From the cell containing the given text, extract its center point as (x, y) coordinate. 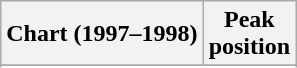
Peakposition (249, 34)
Chart (1997–1998) (102, 34)
